Extract the (x, y) coordinate from the center of the cell holding the provided text.  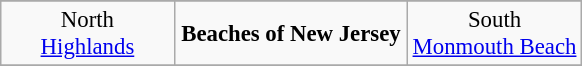
NorthHighlands (87, 34)
Beaches of New Jersey (292, 34)
SouthMonmouth Beach (494, 34)
